Find where the given text appears and provide that cell's center as [X, Y] coordinate. 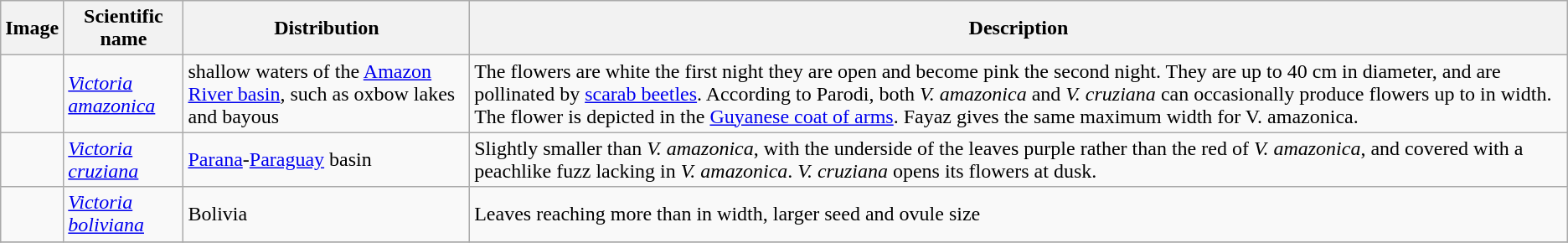
Distribution [327, 28]
Parana-Paraguay basin [327, 159]
Description [1019, 28]
Victoria cruziana [124, 159]
Scientific name [124, 28]
Victoria boliviana [124, 215]
Leaves reaching more than in width, larger seed and ovule size [1019, 215]
Victoria amazonica [124, 94]
shallow waters of the Amazon River basin, such as oxbow lakes and bayous [327, 94]
Bolivia [327, 215]
Image [32, 28]
